For the text-containing cell, return its midpoint in [X, Y] coordinate format. 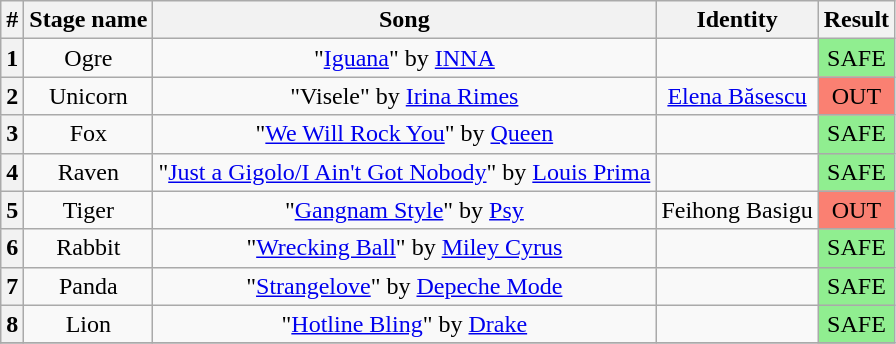
6 [12, 248]
3 [12, 134]
5 [12, 210]
Identity [737, 20]
1 [12, 58]
8 [12, 324]
4 [12, 172]
"Visele" by Irina Rimes [404, 96]
Rabbit [88, 248]
Ogre [88, 58]
"We Will Rock You" by Queen [404, 134]
Stage name [88, 20]
Tiger [88, 210]
Elena Băsescu [737, 96]
"Strangelove" by Depeche Mode [404, 286]
Panda [88, 286]
2 [12, 96]
"Just a Gigolo/I Ain't Got Nobody" by Louis Prima [404, 172]
Feihong Basigu [737, 210]
"Hotline Bling" by Drake [404, 324]
Song [404, 20]
7 [12, 286]
Raven [88, 172]
"Wrecking Ball" by Miley Cyrus [404, 248]
Result [856, 20]
Unicorn [88, 96]
Lion [88, 324]
"Iguana" by INNA [404, 58]
# [12, 20]
Fox [88, 134]
"Gangnam Style" by Psy [404, 210]
